For the text-containing cell, return its midpoint in [x, y] coordinate format. 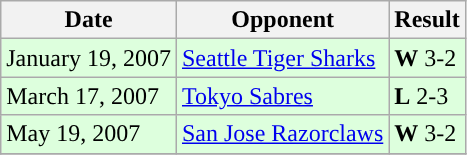
Tokyo Sabres [282, 96]
Result [427, 20]
San Jose Razorclaws [282, 134]
Date [89, 20]
May 19, 2007 [89, 134]
January 19, 2007 [89, 58]
L 2-3 [427, 96]
Opponent [282, 20]
March 17, 2007 [89, 96]
Seattle Tiger Sharks [282, 58]
